Determine the [x, y] coordinate at the center of the cell enclosing the given text.  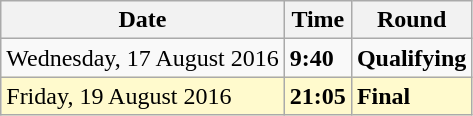
Date [143, 20]
Wednesday, 17 August 2016 [143, 58]
21:05 [318, 96]
Friday, 19 August 2016 [143, 96]
Time [318, 20]
9:40 [318, 58]
Qualifying [411, 58]
Final [411, 96]
Round [411, 20]
